Extract the [x, y] coordinate from the center of the cell holding the provided text.  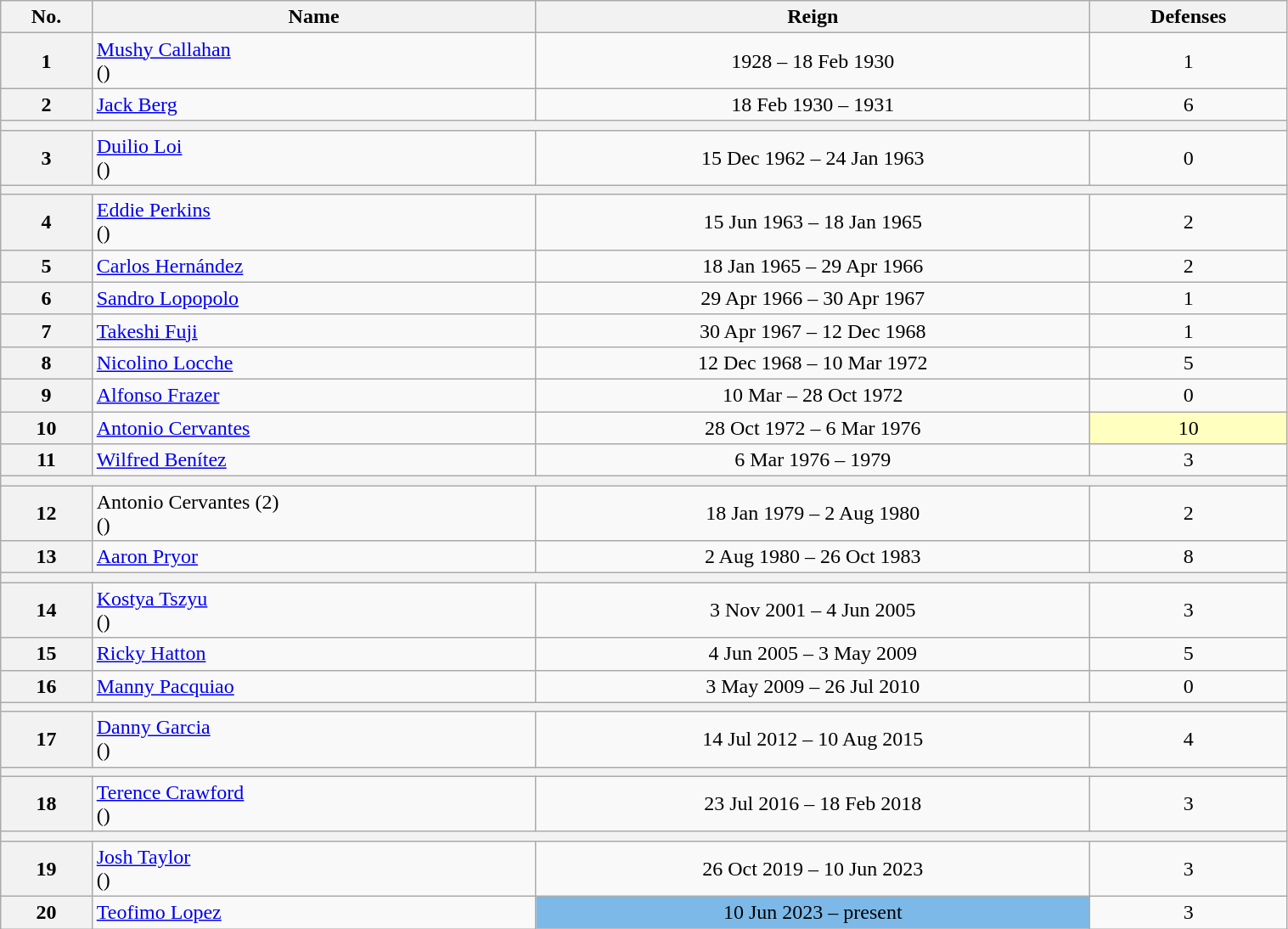
6 Mar 1976 – 1979 [813, 460]
Duilio Loi() [314, 158]
Antonio Cervantes (2)() [314, 513]
Teofimo Lopez [314, 912]
28 Oct 1972 – 6 Mar 1976 [813, 427]
Terence Crawford() [314, 803]
16 [46, 686]
18 Jan 1965 – 29 Apr 1966 [813, 266]
Jack Berg [314, 104]
Nicolino Locche [314, 363]
7 [46, 330]
Eddie Perkins() [314, 222]
17 [46, 739]
26 Oct 2019 – 10 Jun 2023 [813, 868]
Ricky Hatton [314, 654]
Josh Taylor() [314, 868]
2 Aug 1980 – 26 Oct 1983 [813, 557]
Takeshi Fuji [314, 330]
15 Dec 1962 – 24 Jan 1963 [813, 158]
Manny Pacquiao [314, 686]
Reign [813, 17]
14 [46, 610]
20 [46, 912]
29 Apr 1966 – 30 Apr 1967 [813, 298]
18 Jan 1979 – 2 Aug 1980 [813, 513]
4 Jun 2005 – 3 May 2009 [813, 654]
10 Jun 2023 – present [813, 912]
Alfonso Frazer [314, 395]
3 May 2009 – 26 Jul 2010 [813, 686]
18 Feb 1930 – 1931 [813, 104]
Name [314, 17]
3 Nov 2001 – 4 Jun 2005 [813, 610]
10 Mar – 28 Oct 1972 [813, 395]
18 [46, 803]
Antonio Cervantes [314, 427]
Mushy Callahan() [314, 61]
9 [46, 395]
Aaron Pryor [314, 557]
1928 – 18 Feb 1930 [813, 61]
30 Apr 1967 – 12 Dec 1968 [813, 330]
12 Dec 1968 – 10 Mar 1972 [813, 363]
Defenses [1189, 17]
13 [46, 557]
Danny Garcia() [314, 739]
Sandro Lopopolo [314, 298]
Wilfred Benítez [314, 460]
14 Jul 2012 – 10 Aug 2015 [813, 739]
Kostya Tszyu() [314, 610]
Carlos Hernández [314, 266]
15 [46, 654]
19 [46, 868]
No. [46, 17]
11 [46, 460]
12 [46, 513]
15 Jun 1963 – 18 Jan 1965 [813, 222]
23 Jul 2016 – 18 Feb 2018 [813, 803]
